Provide the (x, y) coordinate of the cell's center where the given text is located.  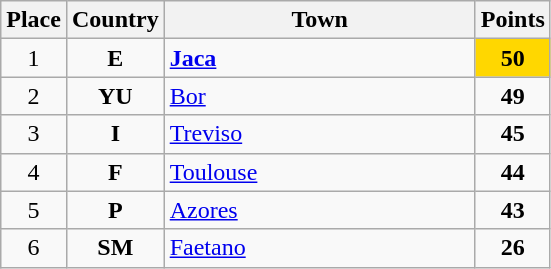
Toulouse (320, 172)
2 (34, 96)
E (115, 58)
Town (320, 20)
Faetano (320, 248)
YU (115, 96)
44 (512, 172)
Azores (320, 210)
Jaca (320, 58)
43 (512, 210)
3 (34, 134)
4 (34, 172)
Place (34, 20)
P (115, 210)
F (115, 172)
Bor (320, 96)
I (115, 134)
49 (512, 96)
6 (34, 248)
45 (512, 134)
Country (115, 20)
26 (512, 248)
SM (115, 248)
50 (512, 58)
5 (34, 210)
Points (512, 20)
Treviso (320, 134)
1 (34, 58)
